Pinpoint the cell where the given text exists, returning its (X, Y) midpoint coordinate. 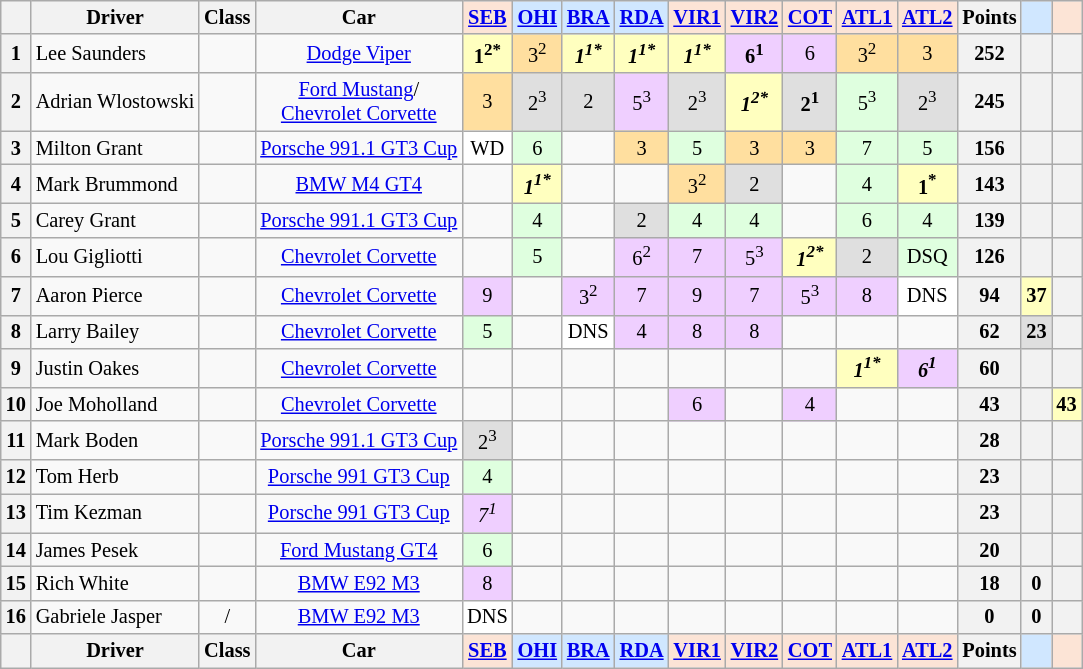
Mark Brummond (115, 184)
Rich White (115, 583)
Tim Kezman (115, 514)
Joe Moholland (115, 404)
Adrian Wlostowski (115, 102)
/ (227, 617)
13 (16, 514)
20 (989, 550)
Carey Grant (115, 220)
139 (989, 220)
James Pesek (115, 550)
BMW M4 GT4 (358, 184)
Justin Oakes (115, 368)
WD (487, 148)
15 (16, 583)
Lee Saunders (115, 54)
Lou Gigliotti (115, 256)
71 (487, 514)
245 (989, 102)
11 (16, 440)
94 (989, 296)
126 (989, 256)
37 (1036, 296)
1 (16, 54)
1* (927, 184)
14 (16, 550)
DSQ (927, 256)
Dodge Viper (358, 54)
21 (810, 102)
156 (989, 148)
12 (16, 477)
Milton Grant (115, 148)
Ford Mustang/Chevrolet Corvette (358, 102)
Larry Bailey (115, 332)
143 (989, 184)
Mark Boden (115, 440)
Ford Mustang GT4 (358, 550)
16 (16, 617)
28 (989, 440)
Gabriele Jasper (115, 617)
252 (989, 54)
18 (989, 583)
60 (989, 368)
10 (16, 404)
Tom Herb (115, 477)
Aaron Pierce (115, 296)
